Return (X, Y) of the center of cell containing provided text 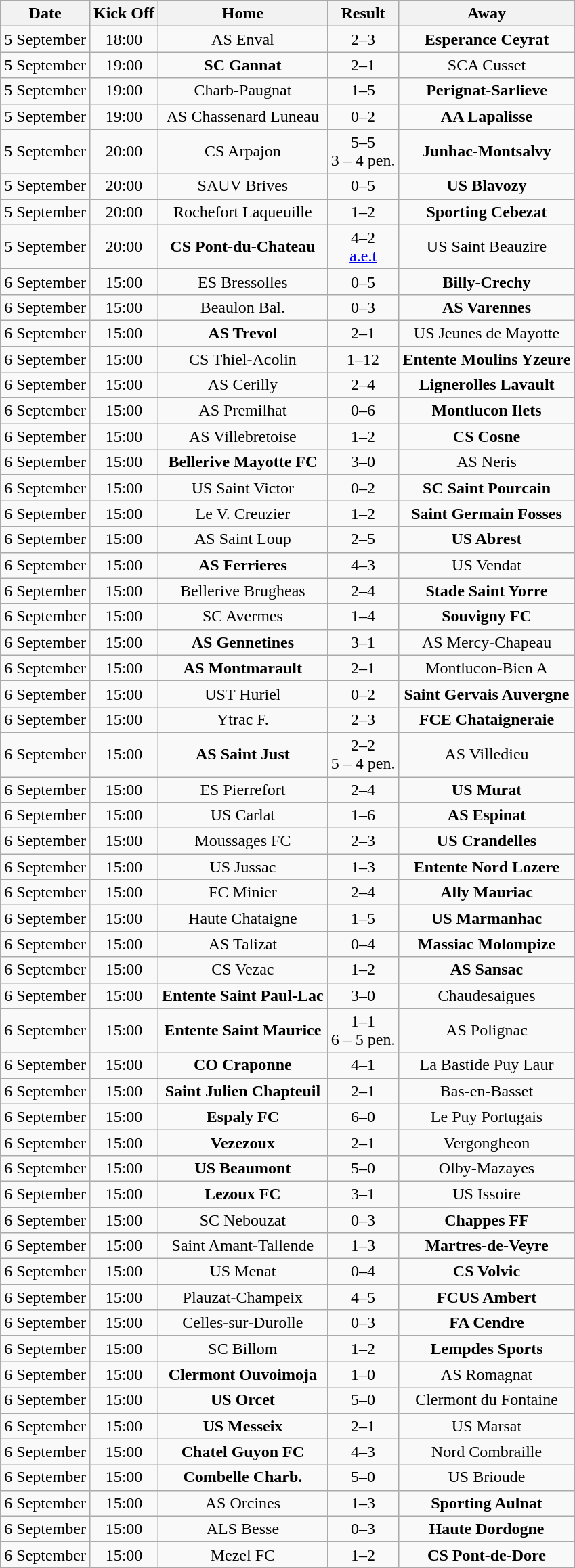
FC Minier (243, 893)
Lempdes Sports (486, 1349)
Souvigny FC (486, 617)
Chaudesaigues (486, 995)
US Carlat (243, 815)
AS Varennes (486, 307)
AS Enval (243, 39)
4–1 (363, 1065)
Celles-sur-Durolle (243, 1323)
Entente Saint Paul-Lac (243, 995)
US Vendat (486, 565)
AS Romagnat (486, 1374)
AS Villebretoise (243, 436)
Montlucon-Bien A (486, 668)
4–5 (363, 1297)
Entente Moulins Yzeure (486, 359)
1–0 (363, 1374)
4–2 a.e.t (363, 246)
Perignat-Sarlieve (486, 91)
Bellerive Mayotte FC (243, 462)
Espaly FC (243, 1117)
ES Bressolles (243, 282)
US Crandelles (486, 841)
Stade Saint Yorre (486, 591)
AS Premilhat (243, 411)
US Blavozy (486, 186)
AS Villedieu (486, 754)
Olby-Mazayes (486, 1168)
US Beaumont (243, 1168)
SC Avermes (243, 617)
AS Chassenard Luneau (243, 116)
AS Gennetines (243, 642)
Entente Nord Lozere (486, 867)
US Saint Beauzire (486, 246)
2–5 (363, 539)
Charb-Paugnat (243, 91)
Beaulon Bal. (243, 307)
SC Gannat (243, 65)
Chatel Guyon FC (243, 1452)
SC Billom (243, 1349)
Martres-de-Veyre (486, 1246)
Combelle Charb. (243, 1477)
Clermont du Fontaine (486, 1400)
CS Cosne (486, 436)
US Murat (486, 790)
5–5 3 – 4 pen. (363, 152)
SCA Cusset (486, 65)
CS Pont-de-Dore (486, 1554)
Ytrac F. (243, 719)
Saint Gervais Auvergne (486, 694)
Entente Saint Maurice (243, 1030)
FCUS Ambert (486, 1297)
AS Neris (486, 462)
Result (363, 14)
1–1 6 – 5 pen. (363, 1030)
Le Puy Portugais (486, 1117)
1–4 (363, 617)
Bellerive Brugheas (243, 591)
Esperance Ceyrat (486, 39)
Date (45, 14)
1–12 (363, 359)
US Brioude (486, 1477)
Massiac Molompize (486, 944)
CS Volvic (486, 1272)
Kick Off (123, 14)
18:00 (123, 39)
CS Thiel-Acolin (243, 359)
Haute Dordogne (486, 1529)
AS Orcines (243, 1503)
CS Arpajon (243, 152)
Sporting Aulnat (486, 1503)
Lezoux FC (243, 1194)
Moussages FC (243, 841)
Vergongheon (486, 1142)
Ally Mauriac (486, 893)
US Menat (243, 1272)
Lignerolles Lavault (486, 385)
La Bastide Puy Laur (486, 1065)
CO Craponne (243, 1065)
Junhac-Montsalvy (486, 152)
US Saint Victor (243, 488)
US Jussac (243, 867)
US Marmanhac (486, 918)
Saint Julien Chapteuil (243, 1091)
1–6 (363, 815)
CS Pont-du-Chateau (243, 246)
Le V. Creuzier (243, 514)
US Issoire (486, 1194)
AS Saint Loup (243, 539)
Nord Combraille (486, 1452)
UST Huriel (243, 694)
6–0 (363, 1117)
US Abrest (486, 539)
SC Saint Pourcain (486, 488)
AS Mercy-Chapeau (486, 642)
Mezel FC (243, 1554)
Billy-Crechy (486, 282)
AS Espinat (486, 815)
Haute Chataigne (243, 918)
Vezezoux (243, 1142)
US Marsat (486, 1426)
Plauzat-Champeix (243, 1297)
Rochefort Laqueuille (243, 212)
Sporting Cebezat (486, 212)
AS Cerilly (243, 385)
Montlucon Ilets (486, 411)
FA Cendre (486, 1323)
2–2 5 – 4 pen. (363, 754)
CS Vezac (243, 970)
Saint Amant-Tallende (243, 1246)
Clermont Ouvoimoja (243, 1374)
FCE Chataigneraie (486, 719)
US Jeunes de Mayotte (486, 333)
AS Trevol (243, 333)
US Orcet (243, 1400)
AA Lapalisse (486, 116)
Saint Germain Fosses (486, 514)
AS Ferrieres (243, 565)
AS Polignac (486, 1030)
AS Talizat (243, 944)
SC Nebouzat (243, 1220)
Home (243, 14)
AS Sansac (486, 970)
Chappes FF (486, 1220)
Bas-en-Basset (486, 1091)
Away (486, 14)
ALS Besse (243, 1529)
ES Pierrefort (243, 790)
0–6 (363, 411)
US Messeix (243, 1426)
AS Saint Just (243, 754)
AS Montmarault (243, 668)
SAUV Brives (243, 186)
